Output the (x, y) coordinate of the center of the cell containing the given text.  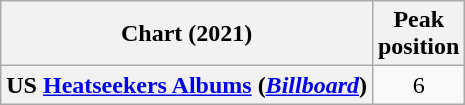
Chart (2021) (187, 34)
6 (418, 85)
Peakposition (418, 34)
US Heatseekers Albums (Billboard) (187, 85)
